Locate the cell with the specified text and output its [x, y] center coordinate. 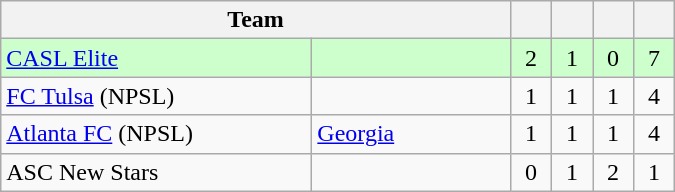
Atlanta FC (NPSL) [156, 134]
Georgia [412, 134]
CASL Elite [156, 58]
Team [256, 20]
FC Tulsa (NPSL) [156, 96]
7 [654, 58]
ASC New Stars [156, 172]
